Identify which cell holds the provided text, then report its [x, y] central coordinate. 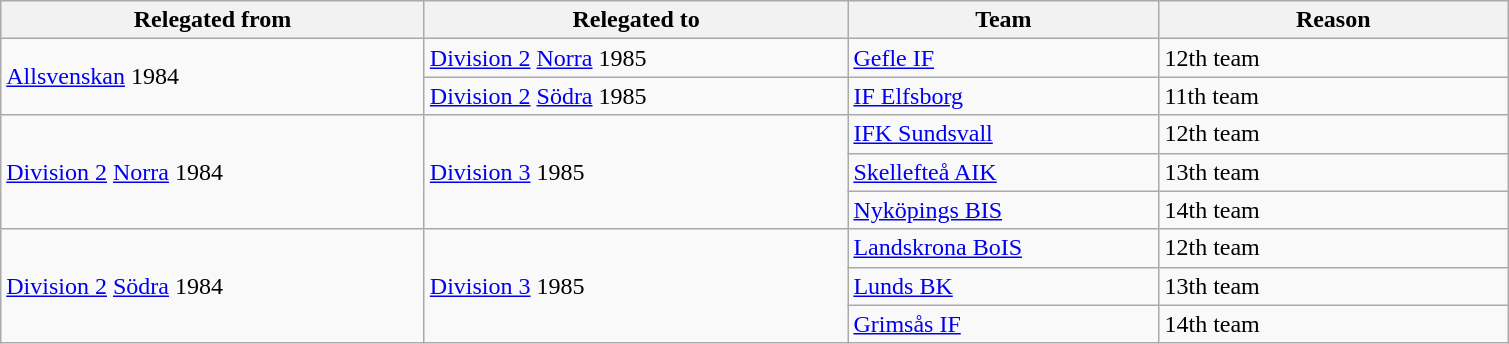
IFK Sundsvall [1004, 134]
Lunds BK [1004, 286]
11th team [1334, 96]
IF Elfsborg [1004, 96]
Relegated from [213, 20]
Allsvenskan 1984 [213, 77]
Division 2 Södra 1985 [636, 96]
Skellefteå AIK [1004, 172]
Division 2 Norra 1984 [213, 172]
Grimsås IF [1004, 324]
Team [1004, 20]
Landskrona BoIS [1004, 248]
Nyköpings BIS [1004, 210]
Division 2 Norra 1985 [636, 58]
Relegated to [636, 20]
Gefle IF [1004, 58]
Division 2 Södra 1984 [213, 286]
Reason [1334, 20]
